Find where the given text appears and provide that cell's center as (x, y) coordinate. 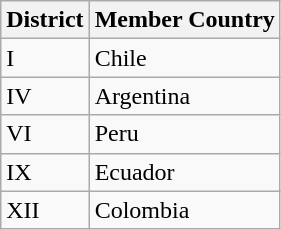
IX (45, 172)
Member Country (184, 20)
District (45, 20)
IV (45, 96)
Argentina (184, 96)
Colombia (184, 210)
Ecuador (184, 172)
XII (45, 210)
Chile (184, 58)
Peru (184, 134)
VI (45, 134)
I (45, 58)
